Provide the [X, Y] coordinate of the cell's center where the given text is located.  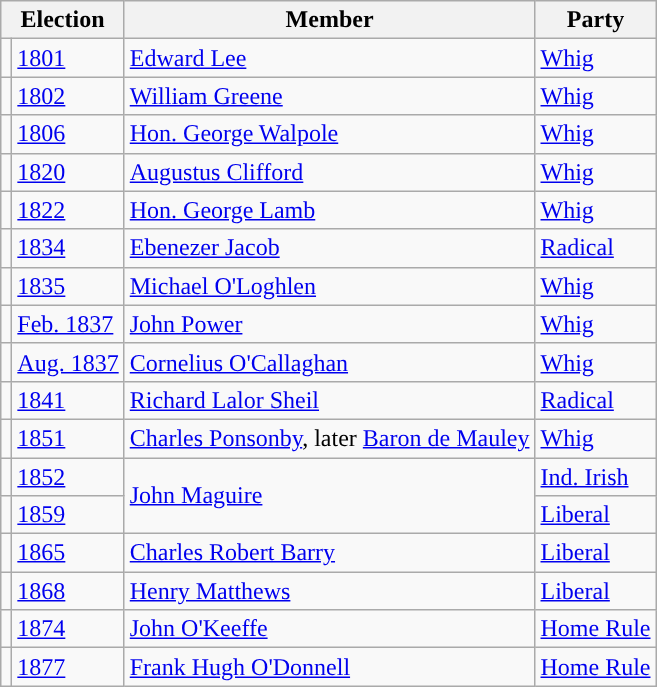
John Power [330, 324]
1868 [68, 591]
1851 [68, 438]
1806 [68, 134]
William Greene [330, 96]
Charles Ponsonby, later Baron de Mauley [330, 438]
1822 [68, 210]
Election [62, 20]
1859 [68, 515]
Party [596, 20]
1801 [68, 58]
John Maguire [330, 496]
Augustus Clifford [330, 172]
Hon. George Lamb [330, 210]
Charles Robert Barry [330, 553]
Hon. George Walpole [330, 134]
Feb. 1837 [68, 324]
1835 [68, 286]
1841 [68, 400]
1820 [68, 172]
Frank Hugh O'Donnell [330, 667]
Michael O'Loghlen [330, 286]
Edward Lee [330, 58]
Richard Lalor Sheil [330, 400]
Ebenezer Jacob [330, 248]
Cornelius O'Callaghan [330, 362]
1874 [68, 629]
Henry Matthews [330, 591]
1834 [68, 248]
Ind. Irish [596, 477]
1877 [68, 667]
Member [330, 20]
Aug. 1837 [68, 362]
John O'Keeffe [330, 629]
1802 [68, 96]
1865 [68, 553]
1852 [68, 477]
